Determine the [X, Y] coordinate at the center of the cell enclosing the given text.  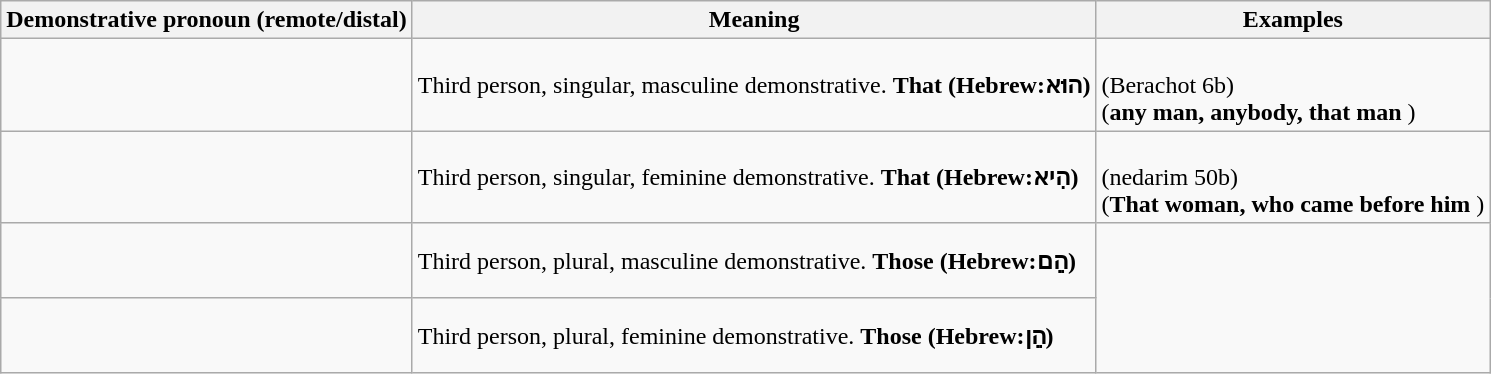
Third person, singular, masculine demonstrative. That (Hebrew:הוּא) [754, 85]
Demonstrative pronoun (remote/distal) [206, 20]
Third person, singular, feminine demonstrative. That (Hebrew:הִיא) [754, 177]
(Berachot 6b) (any man, anybody, that man ) [1293, 85]
Third person, plural, masculine demonstrative. Those (Hebrew:הֵם) [754, 260]
Examples [1293, 20]
(nedarim 50b) (That woman, who came before him ) [1293, 177]
Third person, plural, feminine demonstrative. Those (Hebrew:הֵן) [754, 336]
Meaning [754, 20]
